For the text-containing cell, return its midpoint in (x, y) coordinate format. 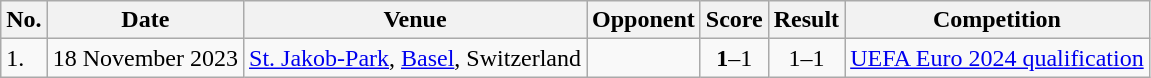
UEFA Euro 2024 qualification (998, 58)
Score (734, 20)
Opponent (644, 20)
Result (806, 20)
St. Jakob-Park, Basel, Switzerland (416, 58)
Date (145, 20)
18 November 2023 (145, 58)
1. (24, 58)
Venue (416, 20)
No. (24, 20)
Competition (998, 20)
